Return the (X, Y) coordinate for the center point of the cell that contains the specified text.  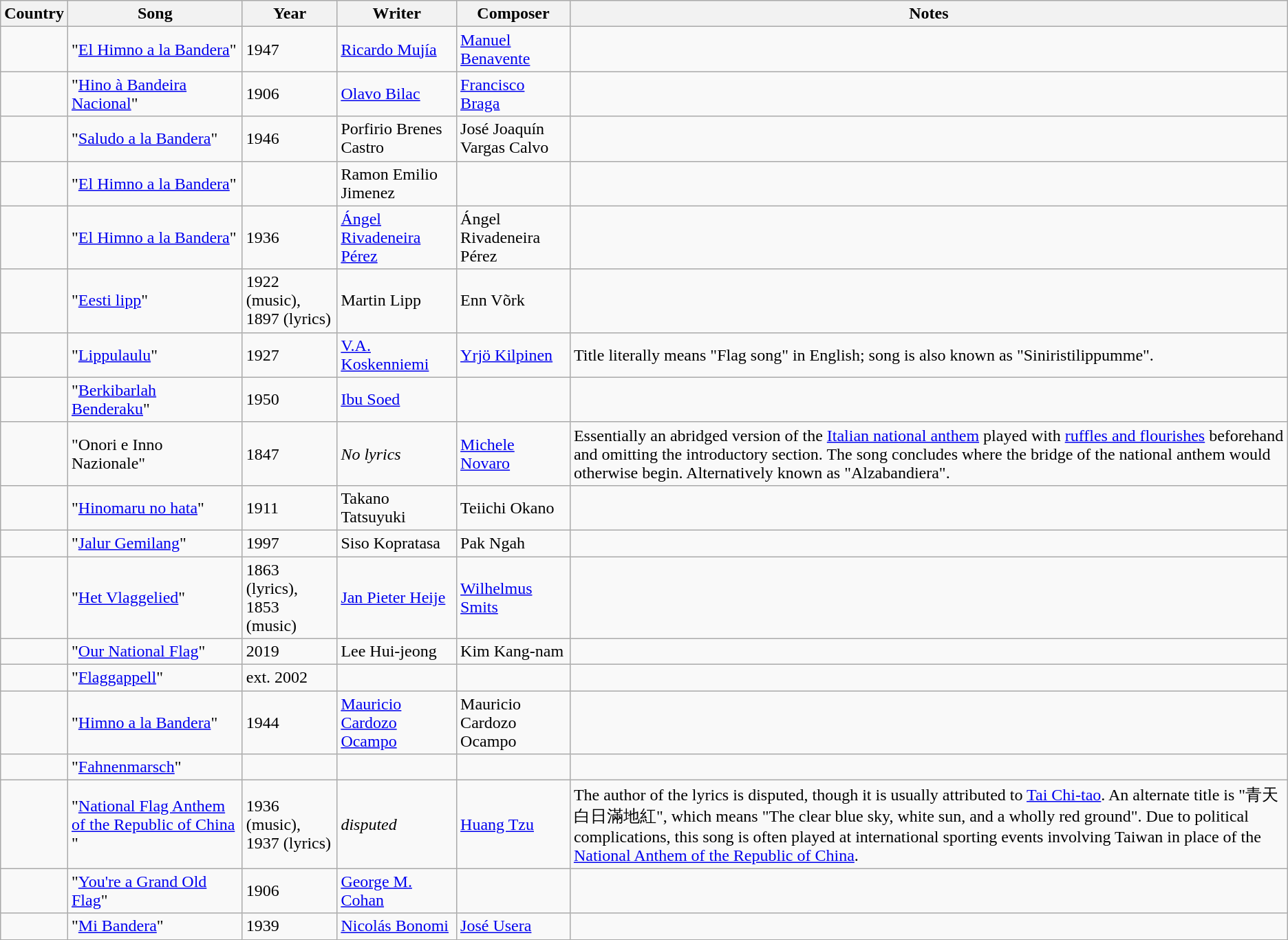
Jan Pieter Heije (397, 597)
ext. 2002 (290, 678)
"Our National Flag" (155, 652)
2019 (290, 652)
Writer (397, 14)
"Hino à Bandeira Nacional" (155, 94)
"Himno a la Bandera" (155, 723)
"Onori e Inno Nazionale" (155, 453)
Takano Tatsuyuki (397, 508)
Olavo Bilac (397, 94)
Composer (513, 14)
Lee Hui-jeong (397, 652)
Ricardo Mujía (397, 50)
Pak Ngah (513, 543)
Country (34, 14)
José Usera (513, 926)
1939 (290, 926)
"Lippulaulu" (155, 355)
1847 (290, 453)
Huang Tzu (513, 824)
José Joaquín Vargas Calvo (513, 139)
Title literally means "Flag song" in English; song is also known as "Siniristilippumme". (929, 355)
1936 (music), 1937 (lyrics) (290, 824)
Wilhelmus Smits (513, 597)
Michele Novaro (513, 453)
No lyrics (397, 453)
Nicolás Bonomi (397, 926)
"National Flag Anthem of the Republic of China " (155, 824)
"Jalur Gemilang" (155, 543)
"Fahnenmarsch" (155, 767)
disputed (397, 824)
"Het Vlaggelied" (155, 597)
Martin Lipp (397, 301)
V.A. Koskenniemi (397, 355)
1947 (290, 50)
George M. Cohan (397, 890)
Siso Kopratasa (397, 543)
1922 (music), 1897 (lyrics) (290, 301)
1946 (290, 139)
"Berkibarlah Benderaku" (155, 399)
Enn Võrk (513, 301)
1997 (290, 543)
"Eesti lipp" (155, 301)
Porfirio Brenes Castro (397, 139)
Song (155, 14)
1950 (290, 399)
1911 (290, 508)
1927 (290, 355)
Yrjö Kilpinen (513, 355)
1936 (290, 237)
"Saludo a la Bandera" (155, 139)
1944 (290, 723)
Teiichi Okano (513, 508)
Francisco Braga (513, 94)
Kim Kang-nam (513, 652)
"Flaggappell" (155, 678)
"You're a Grand Old Flag" (155, 890)
"Hinomaru no hata" (155, 508)
1863 (lyrics), 1853 (music) (290, 597)
Ramon Emilio Jimenez (397, 183)
Manuel Benavente (513, 50)
"Mi Bandera" (155, 926)
Notes (929, 14)
Year (290, 14)
Ibu Soed (397, 399)
